Detect which cell encompasses the target text, then output its [X, Y] center coordinate. 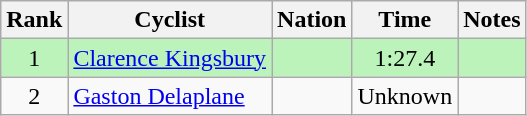
1 [34, 58]
Unknown [405, 96]
Cyclist [170, 20]
Clarence Kingsbury [170, 58]
Rank [34, 20]
2 [34, 96]
1:27.4 [405, 58]
Nation [312, 20]
Gaston Delaplane [170, 96]
Time [405, 20]
Notes [492, 20]
